Pinpoint the cell where the given text exists, returning its (X, Y) midpoint coordinate. 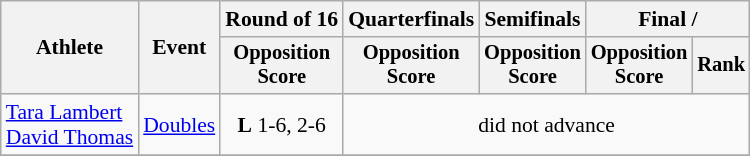
did not advance (546, 124)
Final / (668, 19)
Tara LambertDavid Thomas (70, 124)
Athlete (70, 48)
Doubles (179, 124)
Semifinals (532, 19)
Rank (721, 66)
L 1-6, 2-6 (282, 124)
Event (179, 48)
Quarterfinals (411, 19)
Round of 16 (282, 19)
